Provide the [X, Y] coordinate of the cell's center where the given text is located.  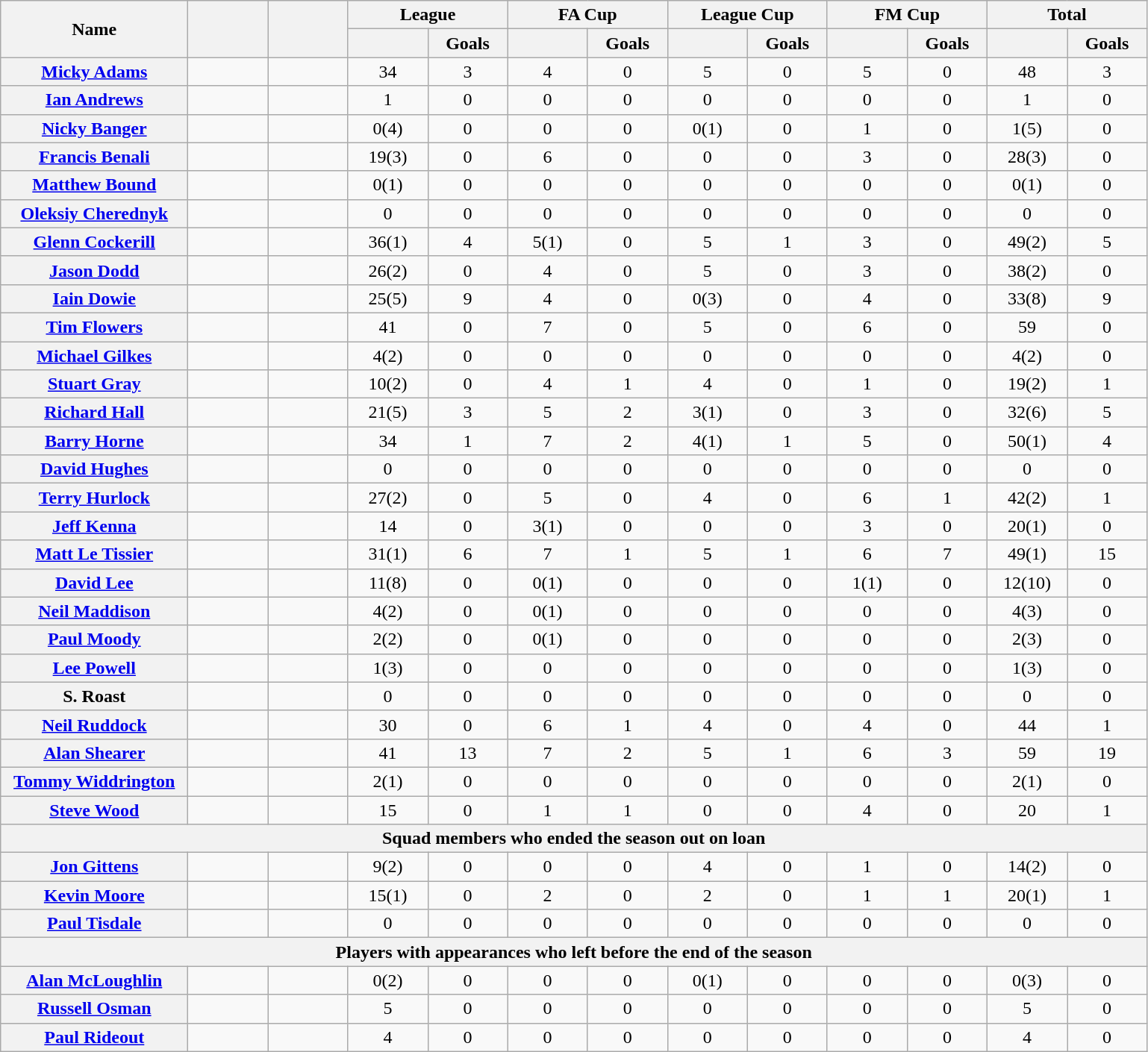
21(5) [388, 413]
Richard Hall [94, 413]
14 [388, 526]
44 [1027, 724]
S. Roast [94, 696]
36(1) [388, 242]
4(1) [708, 441]
Michael Gilkes [94, 356]
Tommy Widdrington [94, 781]
Iain Dowie [94, 298]
Oleksiy Cherednyk [94, 213]
0(2) [388, 980]
Nicky Banger [94, 128]
Jon Gittens [94, 867]
Paul Rideout [94, 1037]
Russell Osman [94, 1009]
Neil Ruddock [94, 724]
Paul Moody [94, 639]
26(2) [388, 270]
2(3) [1027, 639]
Matt Le Tissier [94, 554]
12(10) [1027, 583]
Paul Tisdale [94, 924]
0(4) [388, 128]
48 [1027, 72]
2(2) [388, 639]
5(1) [548, 242]
4(3) [1027, 611]
49(2) [1027, 242]
Alan McLoughlin [94, 980]
Glenn Cockerill [94, 242]
28(3) [1027, 157]
Neil Maddison [94, 611]
Lee Powell [94, 668]
38(2) [1027, 270]
David Hughes [94, 469]
32(6) [1027, 413]
33(8) [1027, 298]
Tim Flowers [94, 327]
David Lee [94, 583]
20 [1027, 810]
Francis Benali [94, 157]
9(2) [388, 867]
Jeff Kenna [94, 526]
Kevin Moore [94, 895]
19 [1108, 753]
19(3) [388, 157]
14(2) [1027, 867]
1(5) [1027, 128]
30 [388, 724]
Micky Adams [94, 72]
Squad members who ended the season out on loan [574, 839]
Players with appearances who left before the end of the season [574, 952]
Matthew Bound [94, 185]
27(2) [388, 498]
Stuart Gray [94, 384]
11(8) [388, 583]
31(1) [388, 554]
1(1) [867, 583]
Ian Andrews [94, 100]
Name [94, 29]
42(2) [1027, 498]
50(1) [1027, 441]
15(1) [388, 895]
13 [467, 753]
Steve Wood [94, 810]
Terry Hurlock [94, 498]
FA Cup [587, 15]
Barry Horne [94, 441]
League [428, 15]
Jason Dodd [94, 270]
Total [1067, 15]
10(2) [388, 384]
League Cup [747, 15]
25(5) [388, 298]
49(1) [1027, 554]
Alan Shearer [94, 753]
19(2) [1027, 384]
FM Cup [907, 15]
